Return the [X, Y] coordinate for the center point of the cell that contains the specified text.  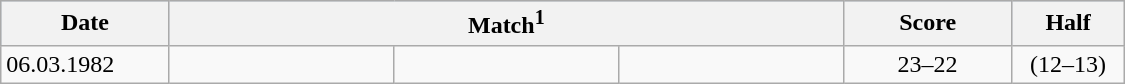
(12–13) [1068, 64]
Date [86, 24]
06.03.1982 [86, 64]
Score [928, 24]
23–22 [928, 64]
Half [1068, 24]
Match1 [506, 24]
